From the cell containing the given text, extract its center point as [x, y] coordinate. 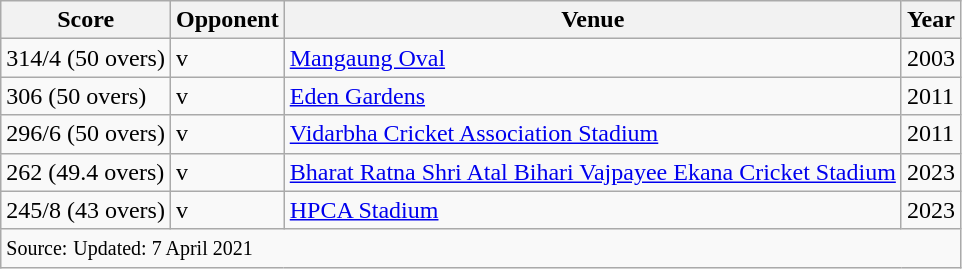
314/4 (50 overs) [86, 58]
Bharat Ratna Shri Atal Bihari Vajpayee Ekana Cricket Stadium [592, 172]
Mangaung Oval [592, 58]
HPCA Stadium [592, 210]
Score [86, 20]
306 (50 overs) [86, 96]
Source: Updated: 7 April 2021 [481, 248]
245/8 (43 overs) [86, 210]
2003 [930, 58]
296/6 (50 overs) [86, 134]
Opponent [227, 20]
Venue [592, 20]
Year [930, 20]
Eden Gardens [592, 96]
Vidarbha Cricket Association Stadium [592, 134]
262 (49.4 overs) [86, 172]
